Determine the [x, y] coordinate at the center of the cell enclosing the given text.  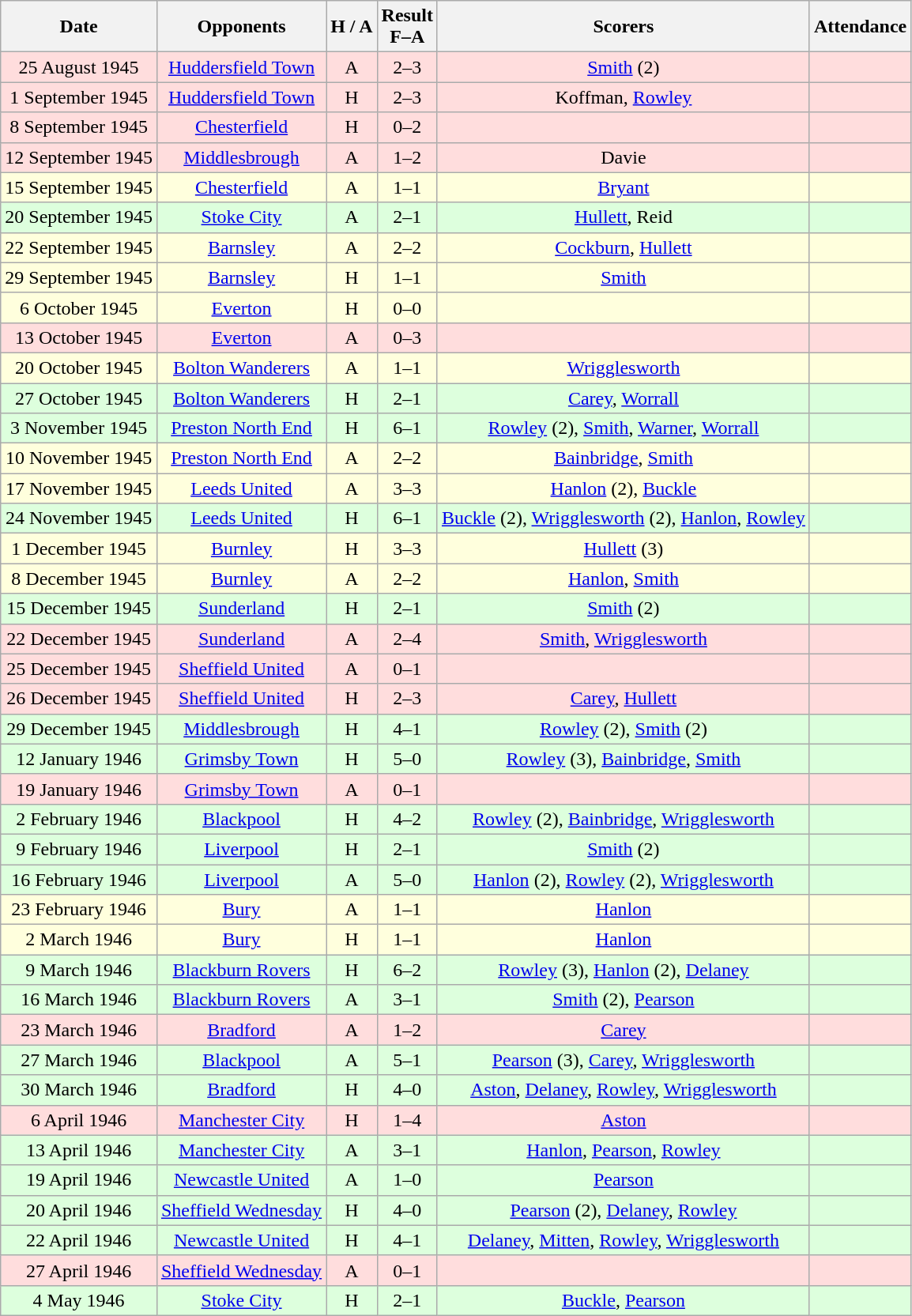
27 April 1946 [79, 1270]
9 February 1946 [79, 849]
Pearson (3), Carey, Wrigglesworth [623, 1060]
Buckle, Pearson [623, 1300]
16 February 1946 [79, 880]
22 September 1945 [79, 247]
Bryant [623, 187]
13 April 1946 [79, 1150]
Carey [623, 1030]
Opponents [241, 27]
1–0 [407, 1180]
Pearson [623, 1180]
16 March 1946 [79, 1000]
H / A [352, 27]
4 May 1946 [79, 1300]
2 March 1946 [79, 940]
Bainbridge, Smith [623, 458]
Smith (2), Pearson [623, 1000]
6–2 [407, 970]
Carey, Hullett [623, 699]
1 September 1945 [79, 97]
8 December 1945 [79, 579]
27 March 1946 [79, 1060]
13 October 1945 [79, 337]
3 November 1945 [79, 428]
Smith [623, 277]
Date [79, 27]
Wrigglesworth [623, 368]
0–3 [407, 337]
9 March 1946 [79, 970]
6 April 1946 [79, 1120]
0–0 [407, 307]
Rowley (2), Bainbridge, Wrigglesworth [623, 819]
22 April 1946 [79, 1240]
19 January 1946 [79, 789]
15 September 1945 [79, 187]
29 September 1945 [79, 277]
Aston, Delaney, Rowley, Wrigglesworth [623, 1090]
17 November 1945 [79, 488]
Rowley (3), Hanlon (2), Delaney [623, 970]
Rowley (3), Bainbridge, Smith [623, 759]
15 December 1945 [79, 609]
5–1 [407, 1060]
Rowley (2), Smith (2) [623, 729]
Attendance [860, 27]
24 November 1945 [79, 518]
1–4 [407, 1120]
0–2 [407, 127]
1 December 1945 [79, 549]
Hanlon (2), Rowley (2), Wrigglesworth [623, 880]
20 October 1945 [79, 368]
Scorers [623, 27]
Cockburn, Hullett [623, 247]
25 August 1945 [79, 67]
12 September 1945 [79, 157]
4–2 [407, 819]
30 March 1946 [79, 1090]
8 September 1945 [79, 127]
Delaney, Mitten, Rowley, Wrigglesworth [623, 1240]
Davie [623, 157]
2–4 [407, 639]
Hanlon (2), Buckle [623, 488]
19 April 1946 [79, 1180]
Koffman, Rowley [623, 97]
10 November 1945 [79, 458]
Aston [623, 1120]
Buckle (2), Wrigglesworth (2), Hanlon, Rowley [623, 518]
Smith, Wrigglesworth [623, 639]
Carey, Worrall [623, 398]
Hullett, Reid [623, 217]
6 October 1945 [79, 307]
20 September 1945 [79, 217]
23 March 1946 [79, 1030]
27 October 1945 [79, 398]
Hanlon, Pearson, Rowley [623, 1150]
25 December 1945 [79, 669]
Rowley (2), Smith, Warner, Worrall [623, 428]
ResultF–A [407, 27]
20 April 1946 [79, 1210]
22 December 1945 [79, 639]
Hanlon, Smith [623, 579]
29 December 1945 [79, 729]
26 December 1945 [79, 699]
Hullett (3) [623, 549]
Pearson (2), Delaney, Rowley [623, 1210]
23 February 1946 [79, 910]
12 January 1946 [79, 759]
2 February 1946 [79, 819]
